Extract the [x, y] coordinate from the center of the cell holding the provided text.  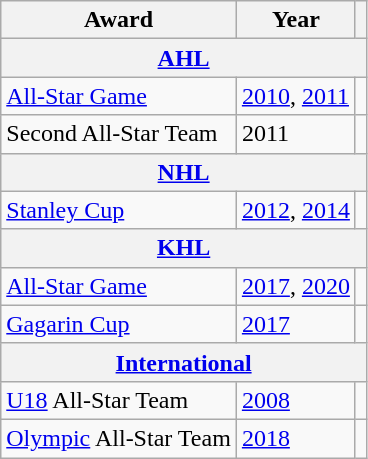
2017 [296, 324]
KHL [184, 248]
2010, 2011 [296, 96]
U18 All-Star Team [119, 400]
2017, 2020 [296, 286]
Year [296, 20]
Second All-Star Team [119, 134]
2008 [296, 400]
2018 [296, 438]
2011 [296, 134]
Stanley Cup [119, 210]
Award [119, 20]
NHL [184, 172]
International [184, 362]
AHL [184, 58]
Gagarin Cup [119, 324]
2012, 2014 [296, 210]
Olympic All-Star Team [119, 438]
